Capture the cell that displays the provided text and extract its [X, Y] central coordinate. 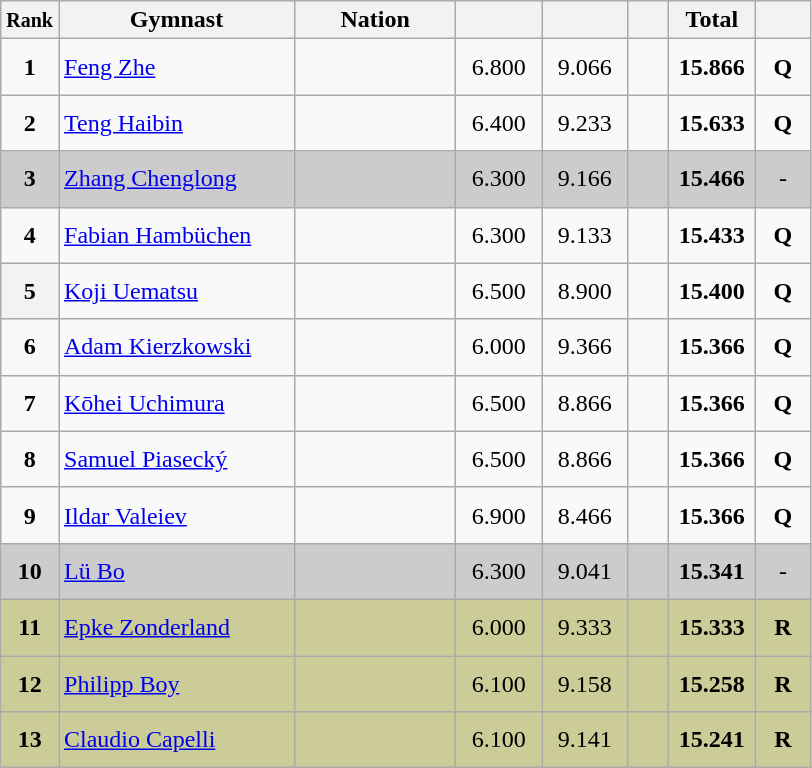
Zhang Chenglong [176, 179]
Claudio Capelli [176, 740]
Philipp Boy [176, 684]
Nation [376, 20]
Koji Uematsu [176, 291]
15.633 [712, 123]
8.900 [585, 291]
Gymnast [176, 20]
Epke Zonderland [176, 627]
9.041 [585, 571]
8 [30, 459]
15.466 [712, 179]
Samuel Piasecký [176, 459]
11 [30, 627]
6.900 [499, 515]
5 [30, 291]
3 [30, 179]
6.400 [499, 123]
9.158 [585, 684]
8.466 [585, 515]
12 [30, 684]
13 [30, 740]
15.333 [712, 627]
9.066 [585, 67]
Teng Haibin [176, 123]
Fabian Hambüchen [176, 235]
4 [30, 235]
Total [712, 20]
9.141 [585, 740]
Rank [30, 20]
7 [30, 403]
9 [30, 515]
6.800 [499, 67]
15.341 [712, 571]
9.233 [585, 123]
15.241 [712, 740]
Adam Kierzkowski [176, 347]
Feng Zhe [176, 67]
9.366 [585, 347]
6 [30, 347]
Kōhei Uchimura [176, 403]
10 [30, 571]
9.333 [585, 627]
9.133 [585, 235]
2 [30, 123]
1 [30, 67]
Ildar Valeiev [176, 515]
15.400 [712, 291]
15.258 [712, 684]
9.166 [585, 179]
15.866 [712, 67]
15.433 [712, 235]
Lü Bo [176, 571]
